Provide the (x, y) coordinate of the cell's center where the given text is located.  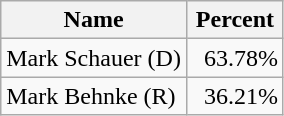
Percent (234, 20)
Mark Behnke (R) (94, 96)
Name (94, 20)
Mark Schauer (D) (94, 58)
36.21% (234, 96)
63.78% (234, 58)
